From the cell containing the given text, extract its center point as (X, Y) coordinate. 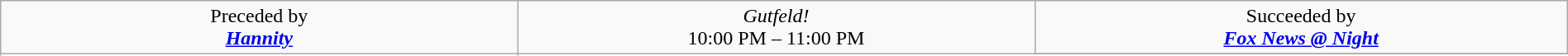
Preceded byHannity (260, 28)
Succeeded byFox News @ Night (1301, 28)
Gutfeld!10:00 PM – 11:00 PM (776, 28)
